For the text-containing cell, return its midpoint in [x, y] coordinate format. 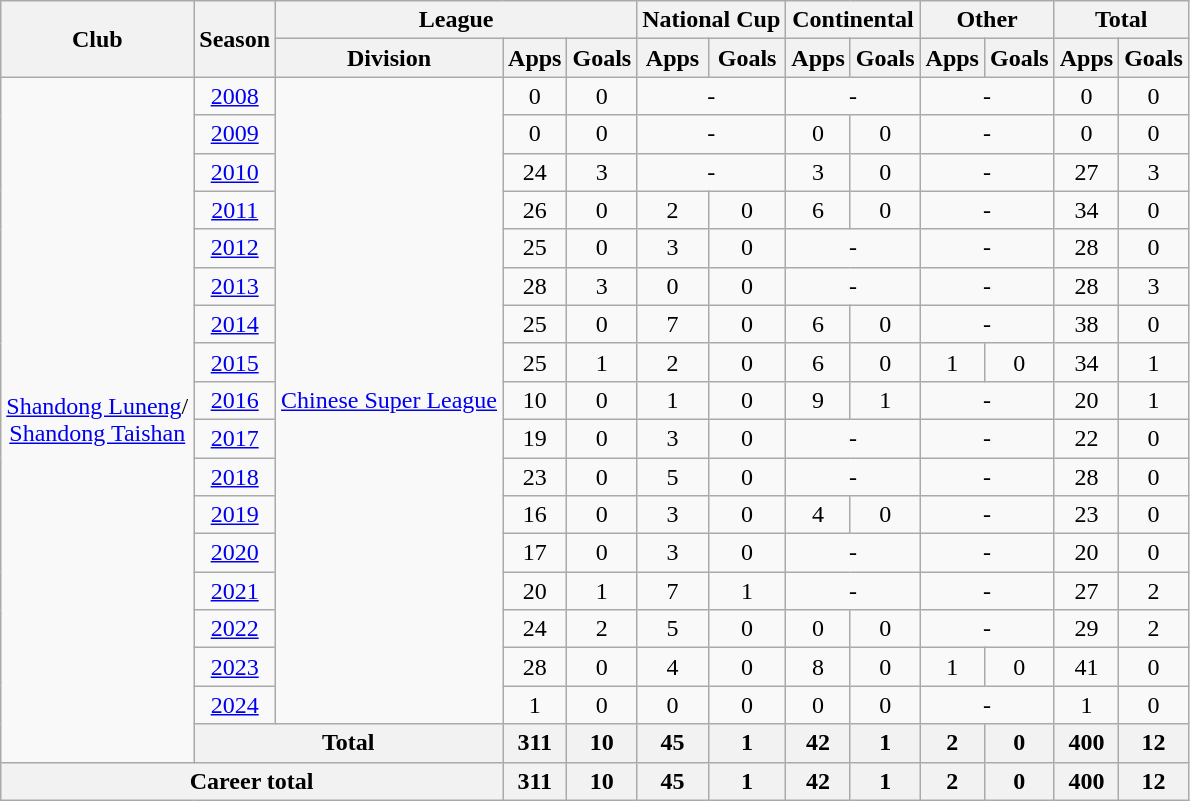
19 [535, 438]
2012 [235, 248]
41 [1086, 667]
2010 [235, 172]
Club [98, 39]
17 [535, 553]
Chinese Super League [390, 400]
22 [1086, 438]
2020 [235, 553]
2013 [235, 286]
Continental [853, 20]
9 [818, 400]
2019 [235, 515]
Division [390, 58]
38 [1086, 324]
2016 [235, 400]
2023 [235, 667]
League [456, 20]
Shandong Luneng/Shandong Taishan [98, 420]
2024 [235, 705]
2017 [235, 438]
29 [1086, 629]
2009 [235, 134]
8 [818, 667]
National Cup [712, 20]
2008 [235, 96]
Career total [252, 781]
26 [535, 210]
16 [535, 515]
2011 [235, 210]
2014 [235, 324]
2015 [235, 362]
Other [987, 20]
2022 [235, 629]
2018 [235, 477]
2021 [235, 591]
Season [235, 39]
